Scan for the cell matching the given text and deliver its [X, Y] coordinate at center. 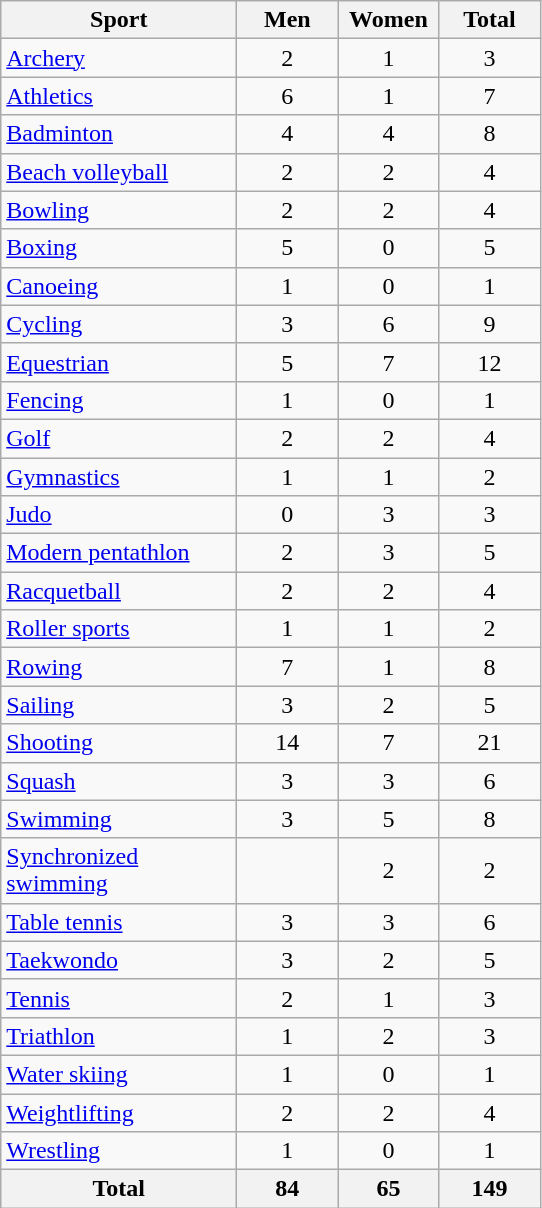
Women [388, 20]
Roller sports [119, 629]
Boxing [119, 248]
Archery [119, 58]
Table tennis [119, 922]
Badminton [119, 134]
Cycling [119, 324]
Weightlifting [119, 1113]
Golf [119, 438]
14 [288, 743]
Men [288, 20]
Sailing [119, 705]
Beach volleyball [119, 172]
Synchronized swimming [119, 870]
Tennis [119, 998]
65 [388, 1189]
84 [288, 1189]
Triathlon [119, 1036]
Taekwondo [119, 960]
Swimming [119, 819]
Equestrian [119, 362]
Squash [119, 781]
Sport [119, 20]
Wrestling [119, 1151]
21 [490, 743]
12 [490, 362]
Modern pentathlon [119, 553]
Water skiing [119, 1074]
Rowing [119, 667]
Athletics [119, 96]
9 [490, 324]
149 [490, 1189]
Racquetball [119, 591]
Bowling [119, 210]
Shooting [119, 743]
Fencing [119, 400]
Gymnastics [119, 477]
Canoeing [119, 286]
Judo [119, 515]
